Return the [X, Y] coordinate for the center point of the cell that contains the specified text.  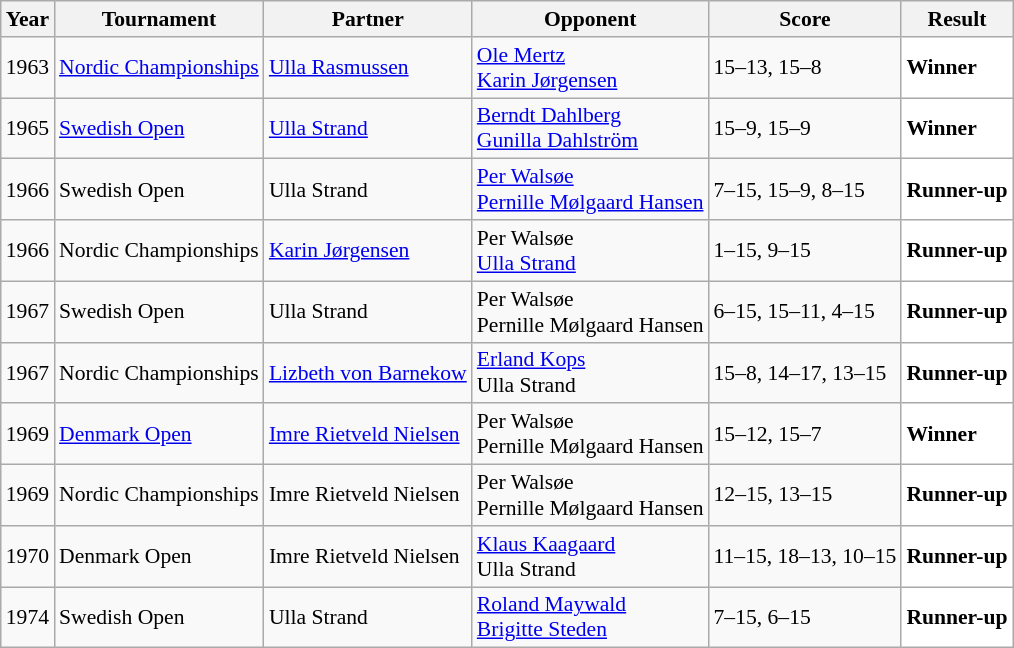
6–15, 15–11, 4–15 [806, 312]
7–15, 15–9, 8–15 [806, 190]
Result [956, 19]
Roland Maywald Brigitte Steden [590, 618]
Ole Mertz Karin Jørgensen [590, 68]
Per Walsøe Ulla Strand [590, 250]
Tournament [159, 19]
Opponent [590, 19]
Erland Kops Ulla Strand [590, 372]
7–15, 6–15 [806, 618]
Klaus Kaagaard Ulla Strand [590, 556]
Partner [368, 19]
Year [28, 19]
Karin Jørgensen [368, 250]
1965 [28, 128]
15–8, 14–17, 13–15 [806, 372]
Berndt Dahlberg Gunilla Dahlström [590, 128]
15–12, 15–7 [806, 434]
11–15, 18–13, 10–15 [806, 556]
1974 [28, 618]
15–13, 15–8 [806, 68]
1963 [28, 68]
Score [806, 19]
1970 [28, 556]
15–9, 15–9 [806, 128]
12–15, 13–15 [806, 496]
Lizbeth von Barnekow [368, 372]
Ulla Rasmussen [368, 68]
1–15, 9–15 [806, 250]
